Detect which cell encompasses the target text, then output its [x, y] center coordinate. 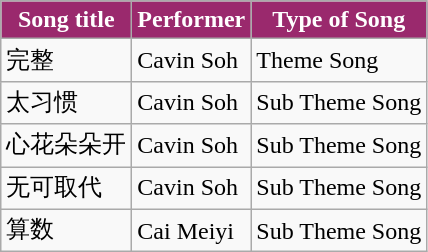
算数 [66, 230]
Theme Song [339, 60]
Performer [192, 20]
Type of Song [339, 20]
Song title [66, 20]
无可取代 [66, 188]
太习惯 [66, 102]
心花朵朵开 [66, 146]
Cai Meiyi [192, 230]
完整 [66, 60]
